Capture the cell that displays the provided text and extract its [x, y] central coordinate. 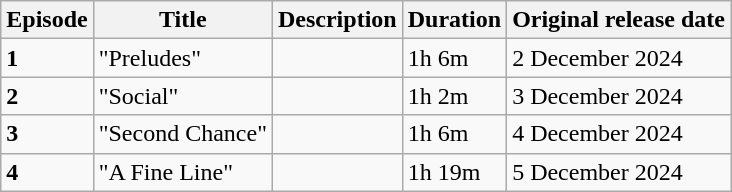
"A Fine Line" [182, 172]
Duration [454, 20]
1h 19m [454, 172]
2 December 2024 [619, 58]
Original release date [619, 20]
Title [182, 20]
2 [47, 96]
1h 2m [454, 96]
Episode [47, 20]
5 December 2024 [619, 172]
4 [47, 172]
3 December 2024 [619, 96]
3 [47, 134]
Description [337, 20]
"Preludes" [182, 58]
"Second Chance" [182, 134]
1 [47, 58]
4 December 2024 [619, 134]
"Social" [182, 96]
